Extract the (x, y) coordinate from the center of the cell holding the provided text.  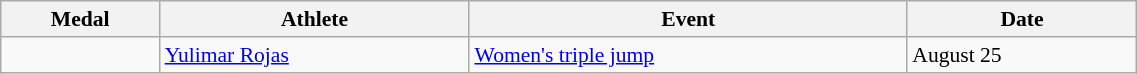
Yulimar Rojas (315, 55)
Medal (80, 19)
August 25 (1022, 55)
Athlete (315, 19)
Event (688, 19)
Women's triple jump (688, 55)
Date (1022, 19)
